Search for the cell housing the specified text and yield its (X, Y) center coordinate. 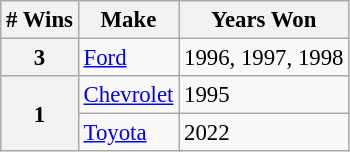
Years Won (264, 20)
# Wins (40, 20)
Toyota (128, 133)
2022 (264, 133)
Chevrolet (128, 95)
1996, 1997, 1998 (264, 58)
Make (128, 20)
3 (40, 58)
1 (40, 114)
1995 (264, 95)
Ford (128, 58)
